Return (X, Y) of the center of cell containing provided text 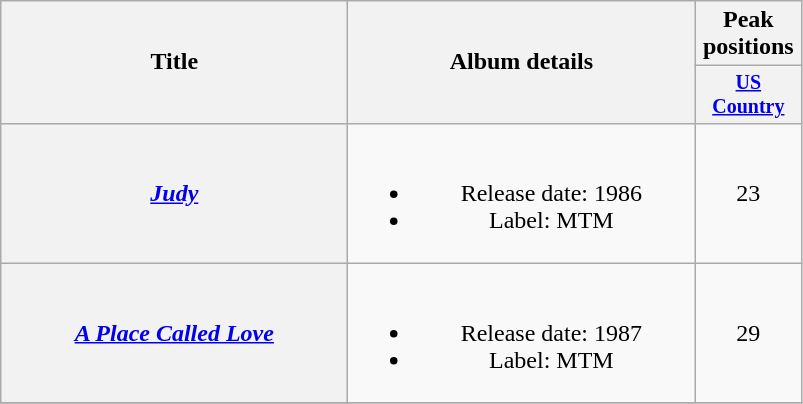
A Place Called Love (174, 333)
Release date: 1986Label: MTM (522, 193)
Peak positions (748, 34)
US Country (748, 94)
Judy (174, 193)
29 (748, 333)
Release date: 1987Label: MTM (522, 333)
Title (174, 62)
23 (748, 193)
Album details (522, 62)
